Output the (X, Y) coordinate of the center of the cell containing the given text.  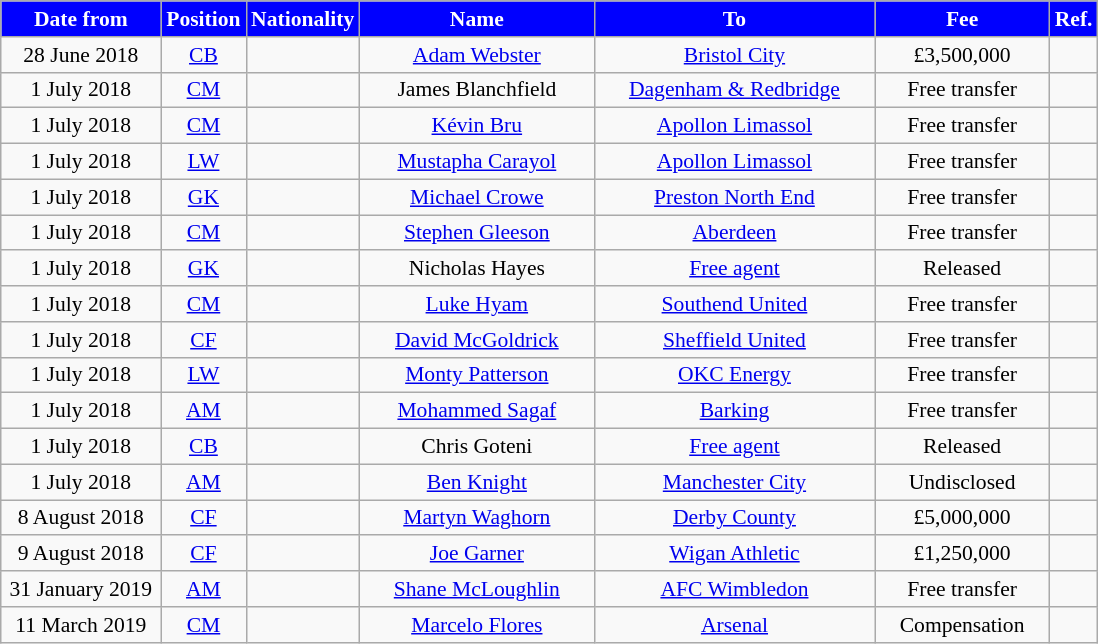
Date from (81, 19)
David McGoldrick (476, 340)
Stephen Gleeson (476, 233)
Joe Garner (476, 554)
OKC Energy (734, 375)
Undisclosed (962, 482)
Barking (734, 411)
AFC Wimbledon (734, 589)
Luke Hyam (476, 304)
Shane McLoughlin (476, 589)
Mustapha Carayol (476, 162)
Manchester City (734, 482)
Bristol City (734, 55)
Compensation (962, 625)
Michael Crowe (476, 197)
Fee (962, 19)
Dagenham & Redbridge (734, 90)
Nicholas Hayes (476, 269)
Position (204, 19)
Ben Knight (476, 482)
Kévin Bru (476, 126)
9 August 2018 (81, 554)
Preston North End (734, 197)
£3,500,000 (962, 55)
Adam Webster (476, 55)
Monty Patterson (476, 375)
28 June 2018 (81, 55)
Wigan Athletic (734, 554)
Marcelo Flores (476, 625)
To (734, 19)
Derby County (734, 518)
Mohammed Sagaf (476, 411)
11 March 2019 (81, 625)
Arsenal (734, 625)
8 August 2018 (81, 518)
Name (476, 19)
Nationality (302, 19)
Ref. (1074, 19)
Sheffield United (734, 340)
31 January 2019 (81, 589)
Martyn Waghorn (476, 518)
Southend United (734, 304)
Aberdeen (734, 233)
James Blanchfield (476, 90)
Chris Goteni (476, 447)
£1,250,000 (962, 554)
£5,000,000 (962, 518)
